Pinpoint the cell where the given text exists, returning its (X, Y) midpoint coordinate. 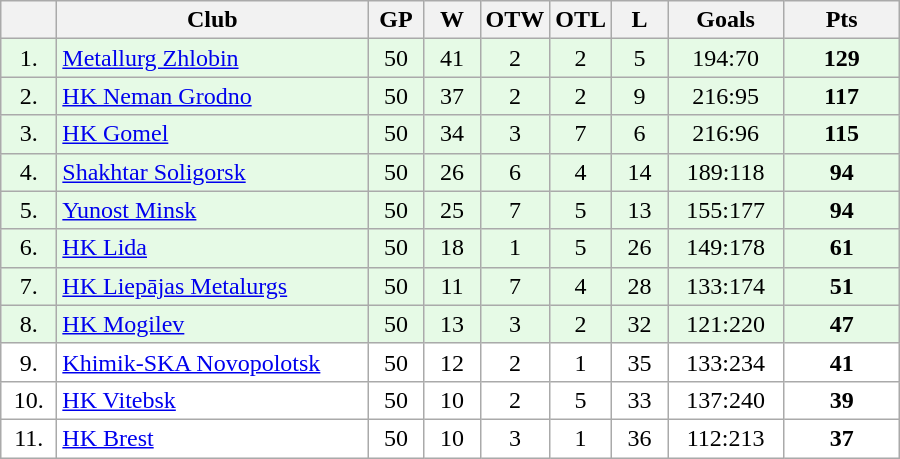
W (452, 20)
L (640, 20)
35 (640, 362)
149:178 (726, 248)
HK Gomel (212, 134)
Metallurg Zhlobin (212, 58)
14 (640, 172)
28 (640, 286)
HK Neman Grodno (212, 96)
129 (842, 58)
Club (212, 20)
39 (842, 400)
10. (29, 400)
36 (640, 438)
7. (29, 286)
GP (396, 20)
32 (640, 324)
51 (842, 286)
133:174 (726, 286)
HK Lida (212, 248)
12 (452, 362)
194:70 (726, 58)
33 (640, 400)
9 (640, 96)
216:95 (726, 96)
HK Mogilev (212, 324)
115 (842, 134)
117 (842, 96)
6. (29, 248)
HK Vitebsk (212, 400)
11. (29, 438)
1. (29, 58)
112:213 (726, 438)
9. (29, 362)
OTL (581, 20)
11 (452, 286)
61 (842, 248)
Shakhtar Soligorsk (212, 172)
137:240 (726, 400)
4. (29, 172)
OTW (515, 20)
189:118 (726, 172)
216:96 (726, 134)
5. (29, 210)
Goals (726, 20)
18 (452, 248)
2. (29, 96)
8. (29, 324)
155:177 (726, 210)
Yunost Minsk (212, 210)
HK Liepājas Metalurgs (212, 286)
Pts (842, 20)
3. (29, 134)
25 (452, 210)
Khimik-SKA Novopolotsk (212, 362)
121:220 (726, 324)
47 (842, 324)
HK Brest (212, 438)
133:234 (726, 362)
34 (452, 134)
